Return the (X, Y) coordinate for the center point of the cell that contains the specified text.  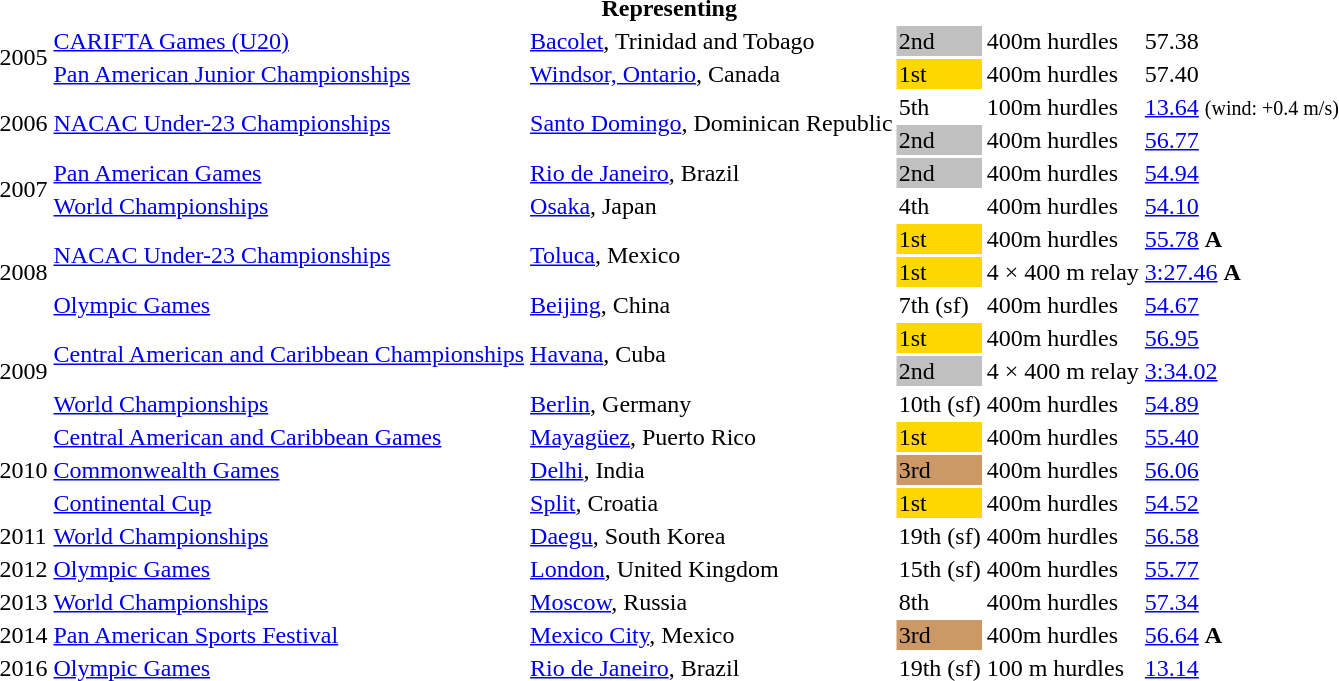
Delhi, India (712, 470)
Pan American Sports Festival (289, 635)
Windsor, Ontario, Canada (712, 74)
19th (sf) (940, 536)
Central American and Caribbean Games (289, 437)
Beijing, China (712, 305)
8th (940, 602)
London, United Kingdom (712, 569)
10th (sf) (940, 404)
Santo Domingo, Dominican Republic (712, 124)
Bacolet, Trinidad and Tobago (712, 41)
Mexico City, Mexico (712, 635)
Moscow, Russia (712, 602)
Pan American Games (289, 173)
Pan American Junior Championships (289, 74)
Rio de Janeiro, Brazil (712, 173)
7th (sf) (940, 305)
5th (940, 107)
100m hurdles (1062, 107)
CARIFTA Games (U20) (289, 41)
Havana, Cuba (712, 354)
Continental Cup (289, 503)
Mayagüez, Puerto Rico (712, 437)
15th (sf) (940, 569)
Toluca, Mexico (712, 256)
4th (940, 206)
Berlin, Germany (712, 404)
Split, Croatia (712, 503)
Daegu, South Korea (712, 536)
Osaka, Japan (712, 206)
Commonwealth Games (289, 470)
Central American and Caribbean Championships (289, 354)
